For the text-containing cell, return its midpoint in (x, y) coordinate format. 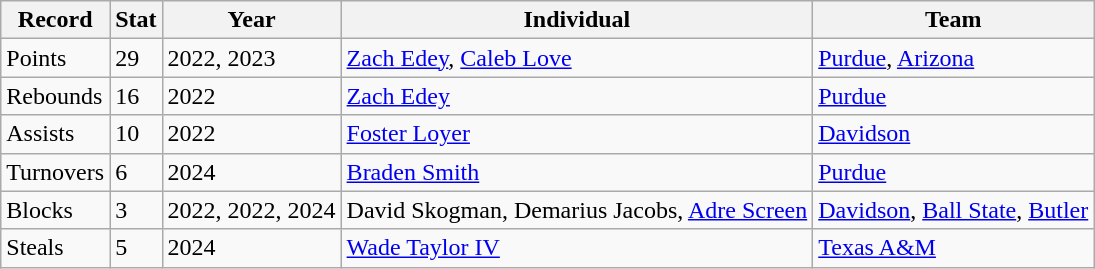
Turnovers (56, 172)
Zach Edey (577, 96)
2022, 2022, 2024 (252, 210)
David Skogman, Demarius Jacobs, Adre Screen (577, 210)
5 (136, 248)
Steals (56, 248)
Zach Edey, Caleb Love (577, 58)
Braden Smith (577, 172)
29 (136, 58)
Year (252, 20)
Texas A&M (954, 248)
Assists (56, 134)
Purdue, Arizona (954, 58)
Individual (577, 20)
10 (136, 134)
Team (954, 20)
Blocks (56, 210)
3 (136, 210)
Points (56, 58)
Davidson, Ball State, Butler (954, 210)
Record (56, 20)
Foster Loyer (577, 134)
Wade Taylor IV (577, 248)
6 (136, 172)
Davidson (954, 134)
2022, 2023 (252, 58)
Stat (136, 20)
Rebounds (56, 96)
16 (136, 96)
